Search for the cell housing the specified text and yield its [X, Y] center coordinate. 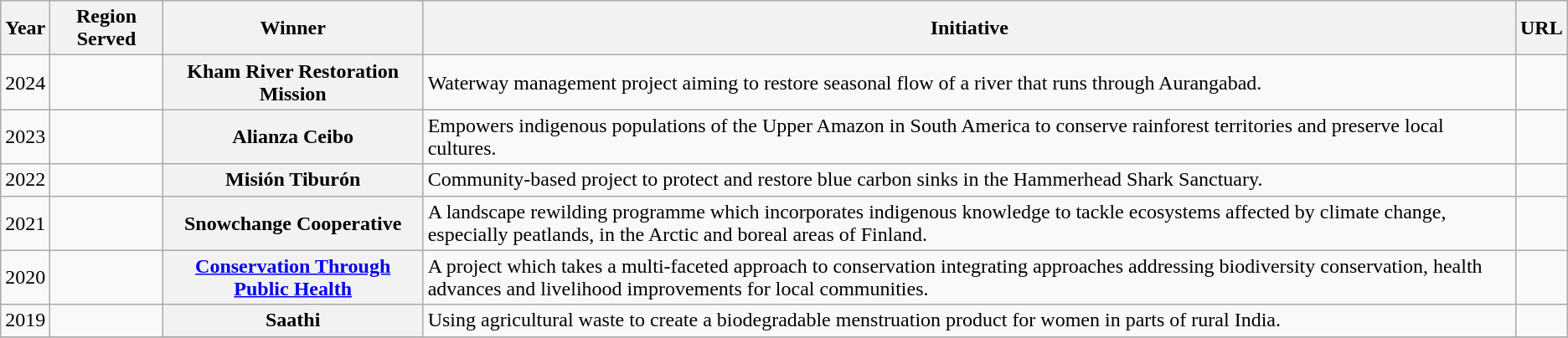
2021 [25, 223]
2023 [25, 137]
2024 [25, 82]
Using agricultural waste to create a biodegradable menstruation product for women in parts of rural India. [969, 320]
Saathi [293, 320]
Snowchange Cooperative [293, 223]
Initiative [969, 28]
Empowers indigenous populations of the Upper Amazon in South America to conserve rainforest territories and preserve local cultures. [969, 137]
Conservation Through Public Health [293, 278]
Year [25, 28]
Alianza Ceibo [293, 137]
Waterway management project aiming to restore seasonal flow of a river that runs through Aurangabad. [969, 82]
Region Served [106, 28]
2020 [25, 278]
Misión Tiburón [293, 180]
2022 [25, 180]
Kham River Restoration Mission [293, 82]
Community-based project to protect and restore blue carbon sinks in the Hammerhead Shark Sanctuary. [969, 180]
2019 [25, 320]
Winner [293, 28]
URL [1541, 28]
